Provide the [x, y] coordinate of the cell's center where the given text is located.  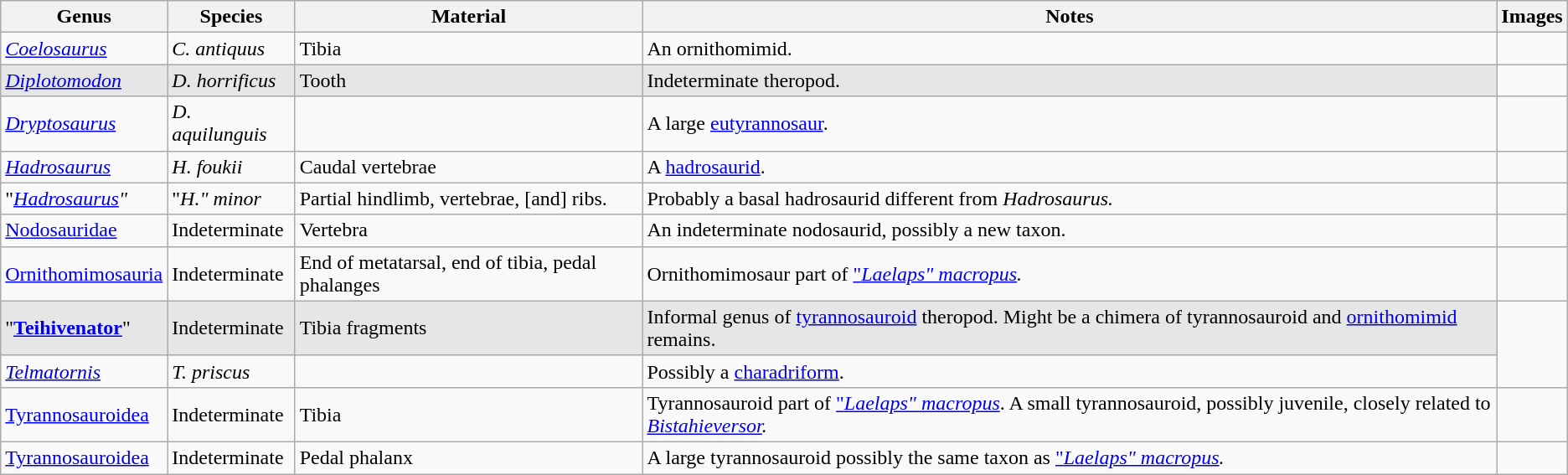
Notes [1070, 17]
Informal genus of tyrannosauroid theropod. Might be a chimera of tyrannosauroid and ornithomimid remains. [1070, 328]
"Teihivenator" [84, 328]
T. priscus [231, 371]
Tyrannosauroid part of "Laelaps" macropus. A small tyrannosauroid, possibly juvenile, closely related to Bistahieversor. [1070, 414]
Tooth [469, 80]
Partial hindlimb, vertebrae, [and] ribs. [469, 199]
An indeterminate nodosaurid, possibly a new taxon. [1070, 230]
Tibia fragments [469, 328]
A large tyrannosauroid possibly the same taxon as "Laelaps" macropus. [1070, 457]
A large eutyrannosaur. [1070, 124]
Ornithomimosauria [84, 273]
Material [469, 17]
Pedal phalanx [469, 457]
Images [1532, 17]
"H." minor [231, 199]
Hadrosaurus [84, 167]
A hadrosaurid. [1070, 167]
Species [231, 17]
An ornithomimid. [1070, 49]
Indeterminate theropod. [1070, 80]
Diplotomodon [84, 80]
Dryptosaurus [84, 124]
Possibly a charadriform. [1070, 371]
D. horrificus [231, 80]
Vertebra [469, 230]
Ornithomimosaur part of "Laelaps" macropus. [1070, 273]
"Hadrosaurus" [84, 199]
Genus [84, 17]
End of metatarsal, end of tibia, pedal phalanges [469, 273]
Probably a basal hadrosaurid different from Hadrosaurus. [1070, 199]
D. aquilunguis [231, 124]
Caudal vertebrae [469, 167]
Nodosauridae [84, 230]
C. antiquus [231, 49]
H. foukii [231, 167]
Telmatornis [84, 371]
Coelosaurus [84, 49]
